Scan for the cell matching the given text and deliver its (x, y) coordinate at center. 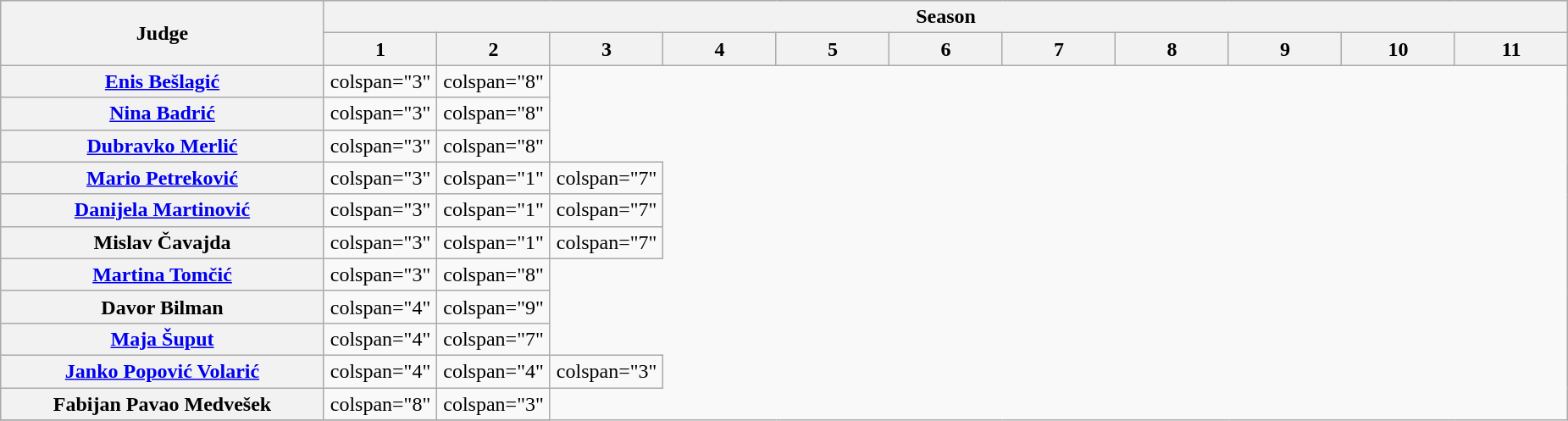
Judge (163, 33)
8 (1172, 49)
Dubravko Merlić (163, 146)
5 (833, 49)
1 (380, 49)
Enis Bešlagić (163, 81)
Mario Petreković (163, 178)
4 (720, 49)
6 (946, 49)
Season (945, 17)
Fabijan Pavao Medvešek (163, 404)
9 (1285, 49)
Nina Badrić (163, 114)
Janko Popović Volarić (163, 371)
10 (1399, 49)
Martina Tomčić (163, 274)
Maja Šuput (163, 339)
colspan="9" (494, 307)
7 (1059, 49)
11 (1511, 49)
2 (494, 49)
Danijela Martinović (163, 210)
Mislav Čavajda (163, 242)
Davor Bilman (163, 307)
3 (607, 49)
